Find where the given text appears and provide that cell's center as (x, y) coordinate. 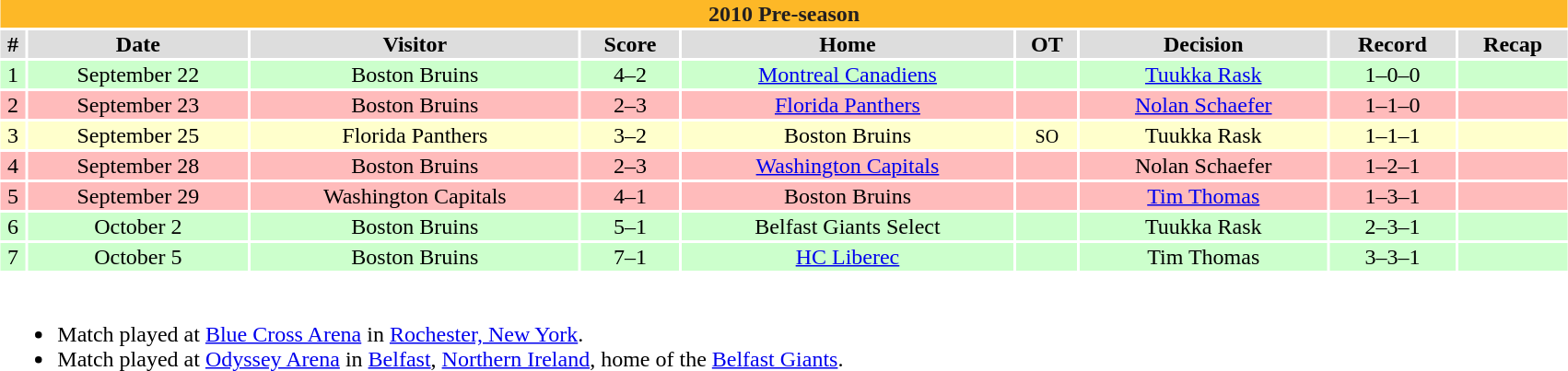
Decision (1203, 44)
3–3–1 (1393, 257)
2–3–1 (1393, 226)
1–1–0 (1393, 105)
Score (630, 44)
4–2 (630, 75)
September 25 (138, 135)
September 29 (138, 196)
3 (13, 135)
OT (1047, 44)
Visitor (415, 44)
October 2 (138, 226)
3–2 (630, 135)
6 (13, 226)
4 (13, 166)
October 5 (138, 257)
Montreal Canadiens (848, 75)
4–1 (630, 196)
5–1 (630, 226)
1–0–0 (1393, 75)
1–1–1 (1393, 135)
Belfast Giants Select (848, 226)
Date (138, 44)
7–1 (630, 257)
1–2–1 (1393, 166)
September 22 (138, 75)
7 (13, 257)
# (13, 44)
1–3–1 (1393, 196)
1 (13, 75)
SO (1047, 135)
September 23 (138, 105)
2010 Pre-season (784, 14)
5 (13, 196)
2 (13, 105)
September 28 (138, 166)
HC Liberec (848, 257)
Recap (1513, 44)
Record (1393, 44)
Home (848, 44)
